Provide the [X, Y] coordinate of the cell's center where the given text is located.  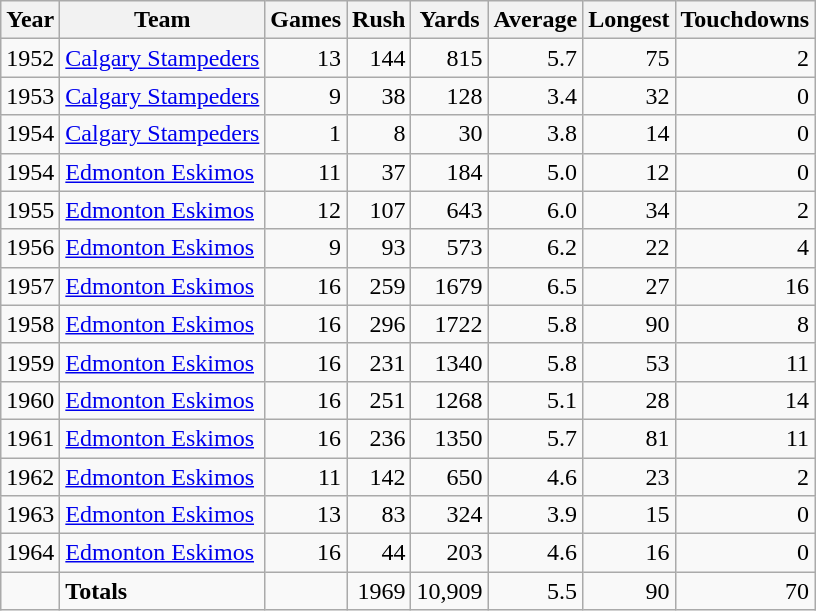
324 [450, 515]
1955 [30, 210]
Average [536, 20]
107 [379, 210]
5.5 [536, 591]
10,909 [450, 591]
3.4 [536, 96]
1961 [30, 438]
75 [629, 58]
1959 [30, 362]
144 [379, 58]
70 [745, 591]
6.0 [536, 210]
184 [450, 172]
Games [306, 20]
142 [379, 477]
1953 [30, 96]
650 [450, 477]
259 [379, 286]
37 [379, 172]
32 [629, 96]
203 [450, 553]
Touchdowns [745, 20]
44 [379, 553]
1957 [30, 286]
Longest [629, 20]
1958 [30, 324]
5.1 [536, 400]
3.9 [536, 515]
30 [450, 134]
296 [379, 324]
5.0 [536, 172]
22 [629, 248]
Totals [162, 591]
Yards [450, 20]
Rush [379, 20]
38 [379, 96]
1722 [450, 324]
251 [379, 400]
27 [629, 286]
1 [306, 134]
23 [629, 477]
83 [379, 515]
53 [629, 362]
34 [629, 210]
231 [379, 362]
643 [450, 210]
1964 [30, 553]
1340 [450, 362]
1969 [379, 591]
1960 [30, 400]
1679 [450, 286]
Year [30, 20]
236 [379, 438]
6.5 [536, 286]
815 [450, 58]
4 [745, 248]
1350 [450, 438]
1962 [30, 477]
3.8 [536, 134]
573 [450, 248]
93 [379, 248]
1952 [30, 58]
Team [162, 20]
1963 [30, 515]
15 [629, 515]
28 [629, 400]
6.2 [536, 248]
1268 [450, 400]
81 [629, 438]
128 [450, 96]
1956 [30, 248]
